Extract the (X, Y) coordinate from the center of the cell holding the provided text.  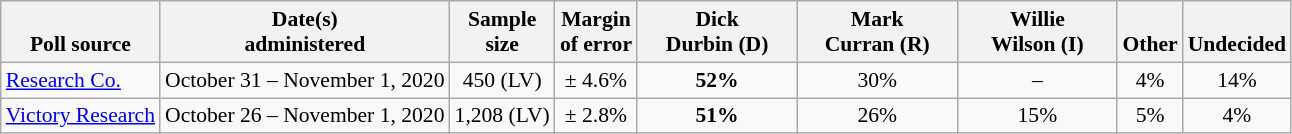
Research Co. (80, 80)
52% (717, 80)
Date(s)administered (305, 32)
Victory Research (80, 116)
± 2.8% (596, 116)
1,208 (LV) (502, 116)
5% (1150, 116)
Marginof error (596, 32)
Poll source (80, 32)
± 4.6% (596, 80)
450 (LV) (502, 80)
MarkCurran (R) (877, 32)
15% (1037, 116)
– (1037, 80)
Undecided (1237, 32)
WillieWilson (I) (1037, 32)
October 31 – November 1, 2020 (305, 80)
Other (1150, 32)
DickDurbin (D) (717, 32)
26% (877, 116)
30% (877, 80)
51% (717, 116)
Samplesize (502, 32)
14% (1237, 80)
October 26 – November 1, 2020 (305, 116)
